Identify which cell holds the provided text, then report its (x, y) central coordinate. 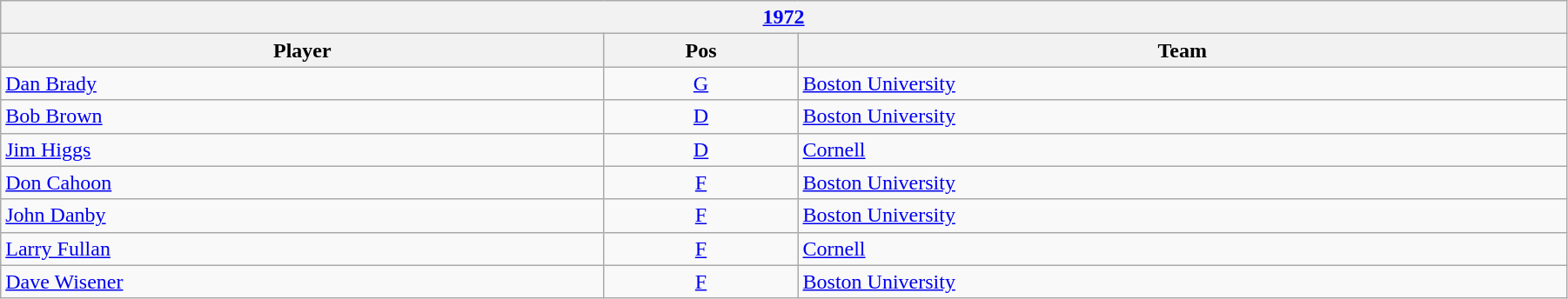
Pos (701, 50)
Larry Fullan (303, 249)
Player (303, 50)
Jim Higgs (303, 149)
Bob Brown (303, 116)
Dave Wisener (303, 282)
1972 (784, 17)
G (701, 83)
John Danby (303, 216)
Team (1182, 50)
Dan Brady (303, 83)
Don Cahoon (303, 183)
